Output the [x, y] coordinate of the center of the cell containing the given text.  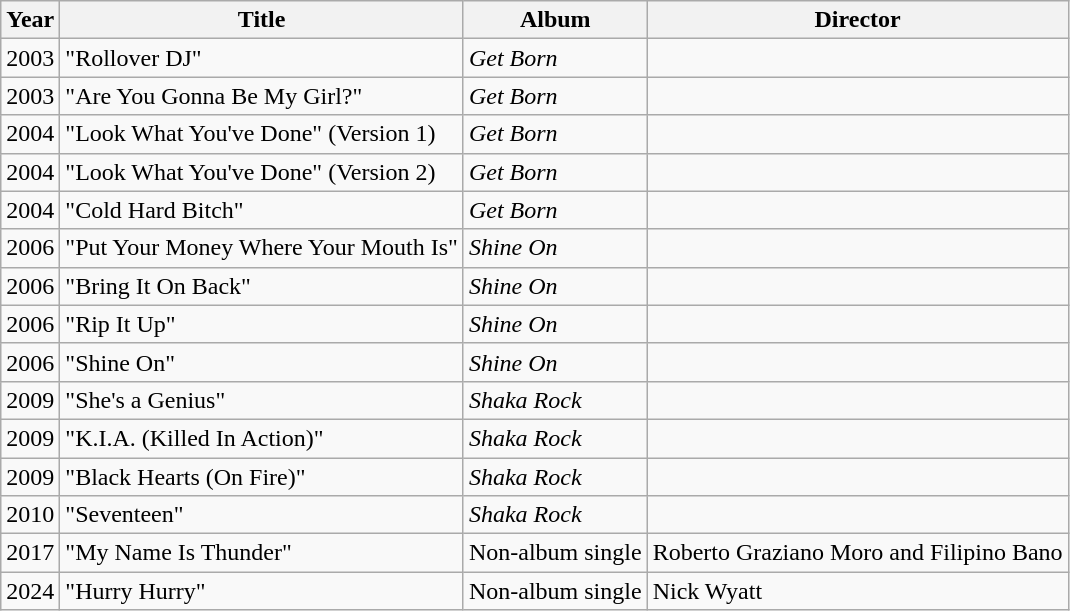
"Hurry Hurry" [262, 591]
"Black Hearts (On Fire)" [262, 477]
"Cold Hard Bitch" [262, 210]
"Seventeen" [262, 515]
"Put Your Money Where Your Mouth Is" [262, 248]
"Look What You've Done" (Version 2) [262, 172]
"Are You Gonna Be My Girl?" [262, 96]
"Bring It On Back" [262, 286]
"She's a Genius" [262, 400]
2024 [30, 591]
"My Name Is Thunder" [262, 553]
"K.I.A. (Killed In Action)" [262, 438]
Year [30, 20]
2017 [30, 553]
Director [858, 20]
"Rollover DJ" [262, 58]
"Rip It Up" [262, 324]
Title [262, 20]
2010 [30, 515]
Album [555, 20]
"Shine On" [262, 362]
Roberto Graziano Moro and Filipino Bano [858, 553]
Nick Wyatt [858, 591]
"Look What You've Done" (Version 1) [262, 134]
